Capture the cell that displays the provided text and extract its (x, y) central coordinate. 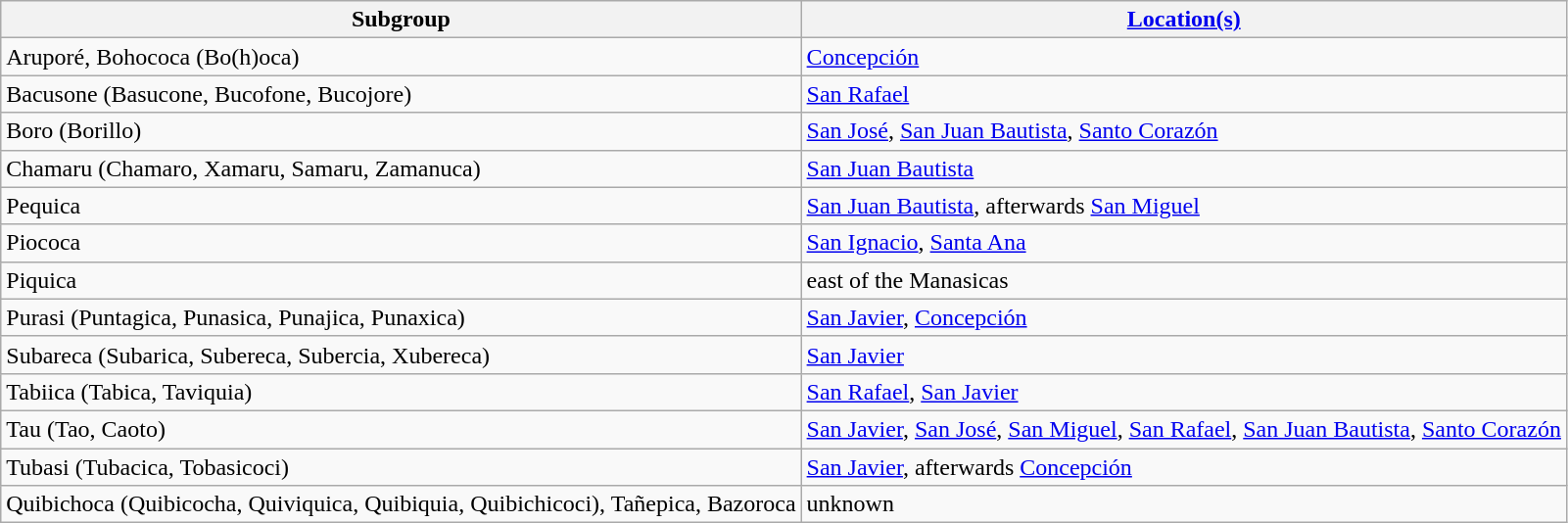
San Javier, Concepción (1183, 317)
Bacusone (Basucone, Bucofone, Bucojore) (402, 94)
Purasi (Puntagica, Punasica, Punajica, Punaxica) (402, 317)
San Juan Bautista (1183, 168)
Subgroup (402, 20)
Boro (Borillo) (402, 131)
San Javier, San José, San Miguel, San Rafael, San Juan Bautista, Santo Corazón (1183, 429)
Quibichoca (Quibicocha, Quiviquica, Quibiquia, Quibichicoci), Tañepica, Bazoroca (402, 504)
Piquica (402, 280)
Piococa (402, 243)
Concepción (1183, 57)
San Ignacio, Santa Ana (1183, 243)
Tabiica (Tabica, Taviquia) (402, 392)
Tubasi (Tubacica, Tobasicoci) (402, 467)
San Javier, afterwards Concepción (1183, 467)
Tau (Tao, Caoto) (402, 429)
San Javier (1183, 355)
east of the Manasicas (1183, 280)
San Juan Bautista, afterwards San Miguel (1183, 206)
Location(s) (1183, 20)
Subareca (Subarica, Subereca, Subercia, Xubereca) (402, 355)
San Rafael, San Javier (1183, 392)
Chamaru (Chamaro, Xamaru, Samaru, Zamanuca) (402, 168)
San José, San Juan Bautista, Santo Corazón (1183, 131)
San Rafael (1183, 94)
Pequica (402, 206)
Aruporé, Bohococa (Bo(h)oca) (402, 57)
unknown (1183, 504)
